Return the (x, y) coordinate for the center point of the cell that contains the specified text.  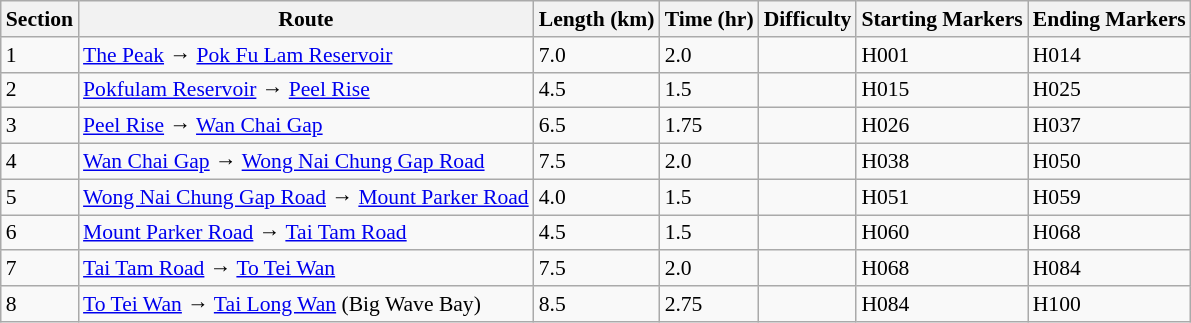
4.0 (597, 197)
H060 (942, 233)
6.5 (597, 126)
Wong Nai Chung Gap Road → Mount Parker Road (306, 197)
H026 (942, 126)
2 (40, 90)
H001 (942, 55)
H025 (1110, 90)
8.5 (597, 304)
H038 (942, 162)
Starting Markers (942, 19)
Length (km) (597, 19)
8 (40, 304)
H059 (1110, 197)
H100 (1110, 304)
6 (40, 233)
H050 (1110, 162)
Mount Parker Road → Tai Tam Road (306, 233)
Tai Tam Road → To Tei Wan (306, 269)
1.75 (710, 126)
Time (hr) (710, 19)
Section (40, 19)
H014 (1110, 55)
H015 (942, 90)
7 (40, 269)
Wan Chai Gap → Wong Nai Chung Gap Road (306, 162)
5 (40, 197)
1 (40, 55)
To Tei Wan → Tai Long Wan (Big Wave Bay) (306, 304)
Peel Rise → Wan Chai Gap (306, 126)
Difficulty (808, 19)
Ending Markers (1110, 19)
4 (40, 162)
H037 (1110, 126)
H051 (942, 197)
The Peak → Pok Fu Lam Reservoir (306, 55)
2.75 (710, 304)
Route (306, 19)
Pokfulam Reservoir → Peel Rise (306, 90)
3 (40, 126)
7.0 (597, 55)
